Identify which cell holds the provided text, then report its (X, Y) central coordinate. 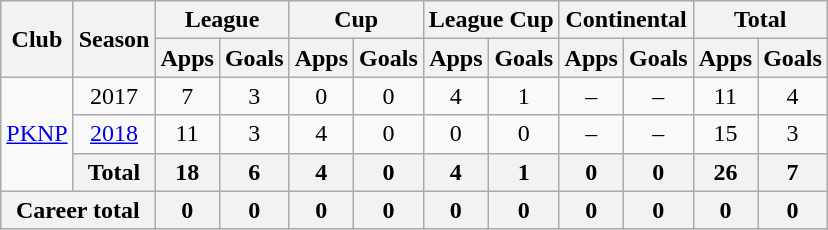
Cup (356, 20)
Season (114, 39)
2017 (114, 96)
Club (37, 39)
2018 (114, 134)
Continental (626, 20)
26 (725, 172)
League Cup (491, 20)
6 (254, 172)
League (222, 20)
PKNP (37, 134)
18 (187, 172)
15 (725, 134)
Career total (78, 210)
